Extract the (x, y) coordinate from the center of the cell holding the provided text.  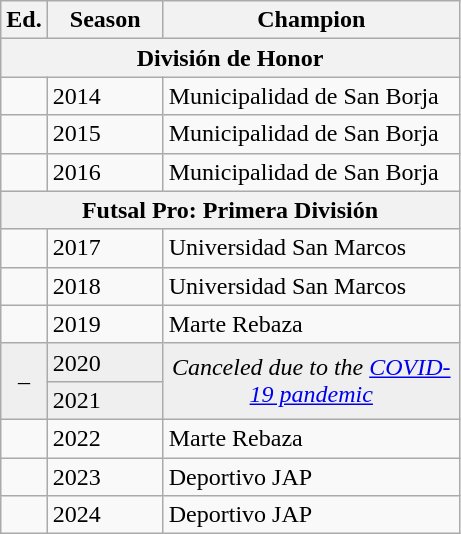
2015 (105, 134)
2016 (105, 172)
2018 (105, 286)
2017 (105, 248)
2023 (105, 477)
2022 (105, 438)
2020 (105, 362)
Canceled due to the COVID-19 pandemic (311, 381)
División de Honor (230, 58)
2024 (105, 515)
– (24, 381)
2021 (105, 400)
2019 (105, 324)
Season (105, 20)
2014 (105, 96)
Champion (311, 20)
Ed. (24, 20)
Futsal Pro: Primera División (230, 210)
